Capture the cell that displays the provided text and extract its [x, y] central coordinate. 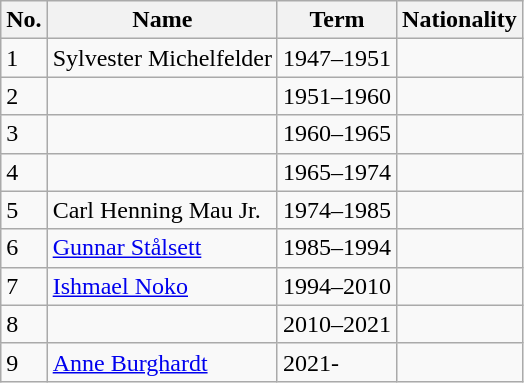
1 [24, 58]
2010–2021 [336, 324]
9 [24, 362]
Anne Burghardt [162, 362]
1974–1985 [336, 210]
3 [24, 134]
2021- [336, 362]
1985–1994 [336, 248]
Ishmael Noko [162, 286]
2 [24, 96]
No. [24, 20]
8 [24, 324]
6 [24, 248]
Gunnar Stålsett [162, 248]
1951–1960 [336, 96]
1960–1965 [336, 134]
Term [336, 20]
1947–1951 [336, 58]
5 [24, 210]
Nationality [460, 20]
4 [24, 172]
Sylvester Michelfelder [162, 58]
Name [162, 20]
1965–1974 [336, 172]
Carl Henning Mau Jr. [162, 210]
7 [24, 286]
1994–2010 [336, 286]
